Identify which cell holds the provided text, then report its (X, Y) central coordinate. 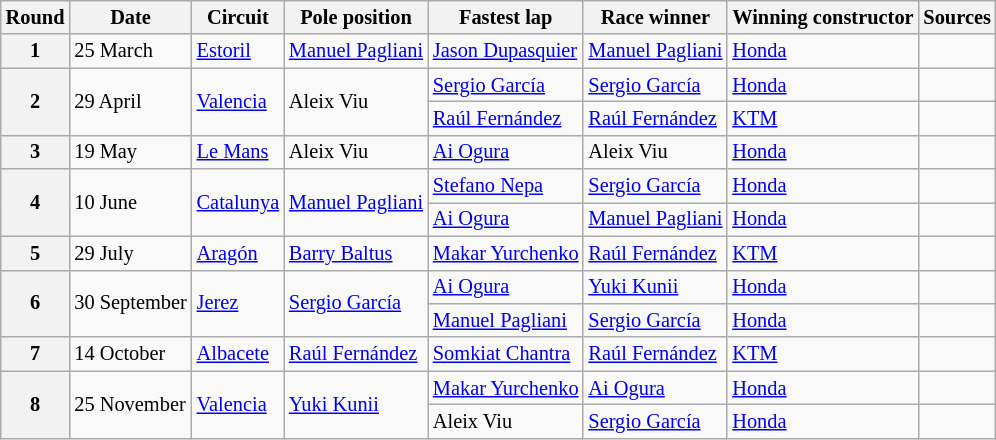
1 (36, 51)
25 November (130, 404)
Stefano Nepa (506, 186)
7 (36, 354)
Barry Baltus (356, 253)
Somkiat Chantra (506, 354)
30 September (130, 304)
Winning constructor (822, 17)
6 (36, 304)
8 (36, 404)
Catalunya (238, 202)
29 July (130, 253)
10 June (130, 202)
Pole position (356, 17)
Jerez (238, 304)
Round (36, 17)
Aragón (238, 253)
Circuit (238, 17)
Fastest lap (506, 17)
29 April (130, 102)
25 March (130, 51)
Race winner (655, 17)
4 (36, 202)
3 (36, 152)
Albacete (238, 354)
Date (130, 17)
Estoril (238, 51)
2 (36, 102)
Jason Dupasquier (506, 51)
5 (36, 253)
Le Mans (238, 152)
14 October (130, 354)
19 May (130, 152)
Sources (956, 17)
